Search for the cell housing the specified text and yield its (X, Y) center coordinate. 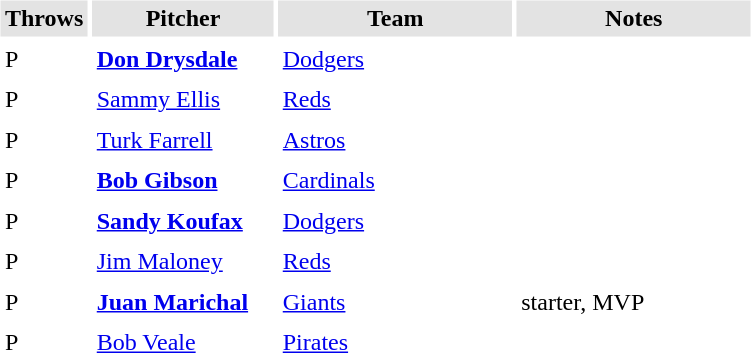
Cardinals (395, 180)
Throws (44, 18)
Sammy Ellis (183, 100)
Turk Farrell (183, 140)
Sandy Koufax (183, 221)
Jim Maloney (183, 262)
Astros (395, 140)
starter, MVP (634, 302)
Pitcher (183, 18)
Team (395, 18)
Giants (395, 302)
Juan Marichal (183, 302)
Don Drysdale (183, 59)
Notes (634, 18)
Bob Gibson (183, 180)
